Find where the given text appears and provide that cell's center as [x, y] coordinate. 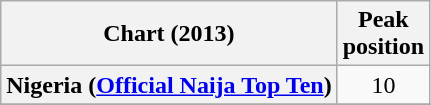
10 [383, 85]
Chart (2013) [169, 34]
Peak position [383, 34]
Nigeria (Official Naija Top Ten) [169, 85]
